Determine the (X, Y) coordinate at the center of the cell enclosing the given text.  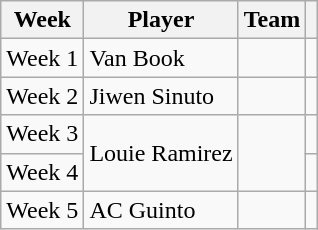
Van Book (161, 58)
Week 1 (42, 58)
Week 5 (42, 210)
Player (161, 20)
Louie Ramirez (161, 153)
Week 2 (42, 96)
Jiwen Sinuto (161, 96)
Week (42, 20)
Week 4 (42, 172)
AC Guinto (161, 210)
Team (272, 20)
Week 3 (42, 134)
